Locate the cell with the specified text and output its (x, y) center coordinate. 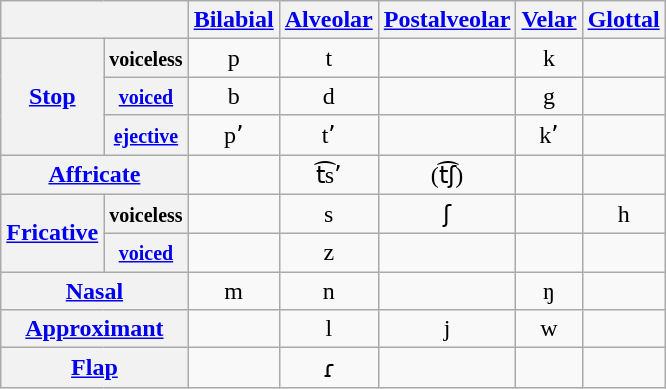
tʼ (328, 135)
s (328, 214)
b (234, 96)
j (447, 329)
Approximant (94, 329)
ejective (146, 135)
Fricative (52, 233)
Alveolar (328, 20)
m (234, 291)
t (328, 58)
n (328, 291)
p (234, 58)
h (624, 214)
pʼ (234, 135)
Stop (52, 97)
ŋ (549, 291)
Postalveolar (447, 20)
ʃ (447, 214)
t͡sʼ (328, 174)
(t͡ʃ) (447, 174)
Flap (94, 368)
Bilabial (234, 20)
Affricate (94, 174)
kʼ (549, 135)
ɾ (328, 368)
Velar (549, 20)
Nasal (94, 291)
d (328, 96)
z (328, 253)
w (549, 329)
Glottal (624, 20)
l (328, 329)
k (549, 58)
g (549, 96)
